Return (x, y) of the center of cell containing provided text 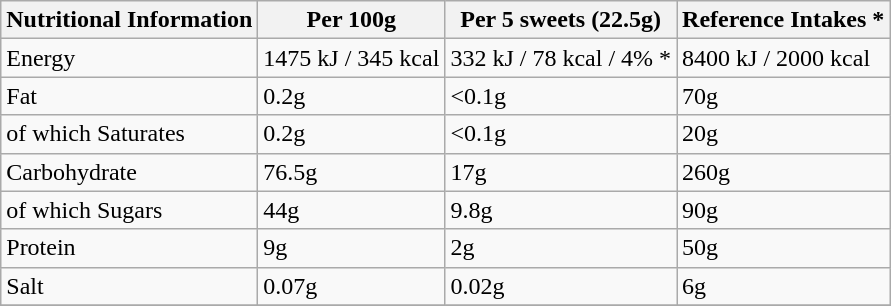
332 kJ / 78 kcal / 4% * (561, 58)
9.8g (561, 210)
Protein (130, 248)
50g (784, 248)
Nutritional Information (130, 20)
Reference Intakes * (784, 20)
70g (784, 96)
44g (352, 210)
0.02g (561, 286)
76.5g (352, 172)
9g (352, 248)
Carbohydrate (130, 172)
0.07g (352, 286)
Per 5 sweets (22.5g) (561, 20)
20g (784, 134)
Salt (130, 286)
260g (784, 172)
6g (784, 286)
Energy (130, 58)
90g (784, 210)
Per 100g (352, 20)
of which Saturates (130, 134)
2g (561, 248)
of which Sugars (130, 210)
Fat (130, 96)
8400 kJ / 2000 kcal (784, 58)
1475 kJ / 345 kcal (352, 58)
17g (561, 172)
